Return (x, y) of the center of cell containing provided text 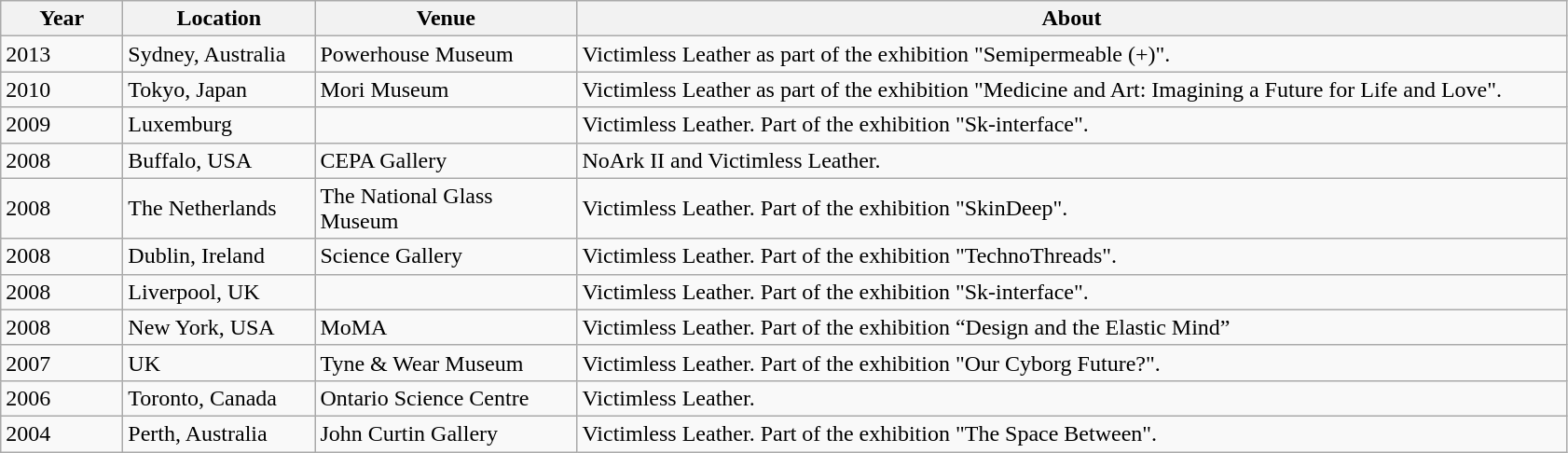
Victimless Leather as part of the exhibition "Semipermeable (+)". (1072, 54)
Sydney, Australia (219, 54)
The Netherlands (219, 209)
Ontario Science Centre (446, 398)
Tokyo, Japan (219, 89)
Victimless Leather. Part of the exhibition "SkinDeep". (1072, 209)
New York, USA (219, 327)
2010 (62, 89)
Victimless Leather. Part of the exhibition "TechnoThreads". (1072, 256)
John Curtin Gallery (446, 433)
2009 (62, 125)
Victimless Leather as part of the exhibition "Medicine and Art: Imagining a Future for Life and Love". (1072, 89)
Victimless Leather. Part of the exhibition "Our Cyborg Future?". (1072, 363)
2004 (62, 433)
Venue (446, 19)
Buffalo, USA (219, 160)
CEPA Gallery (446, 160)
2007 (62, 363)
Victimless Leather. Part of the exhibition "The Space Between". (1072, 433)
Victimless Leather. (1072, 398)
About (1072, 19)
Liverpool, UK (219, 292)
Perth, Australia (219, 433)
MoMA (446, 327)
Science Gallery (446, 256)
Luxemburg (219, 125)
UK (219, 363)
Mori Museum (446, 89)
Toronto, Canada (219, 398)
Tyne & Wear Museum (446, 363)
Dublin, Ireland (219, 256)
2013 (62, 54)
NoArk II and Victimless Leather. (1072, 160)
The National Glass Museum (446, 209)
Victimless Leather. Part of the exhibition “Design and the Elastic Mind” (1072, 327)
Year (62, 19)
Location (219, 19)
2006 (62, 398)
Powerhouse Museum (446, 54)
